Determine the [X, Y] coordinate at the center of the cell enclosing the given text.  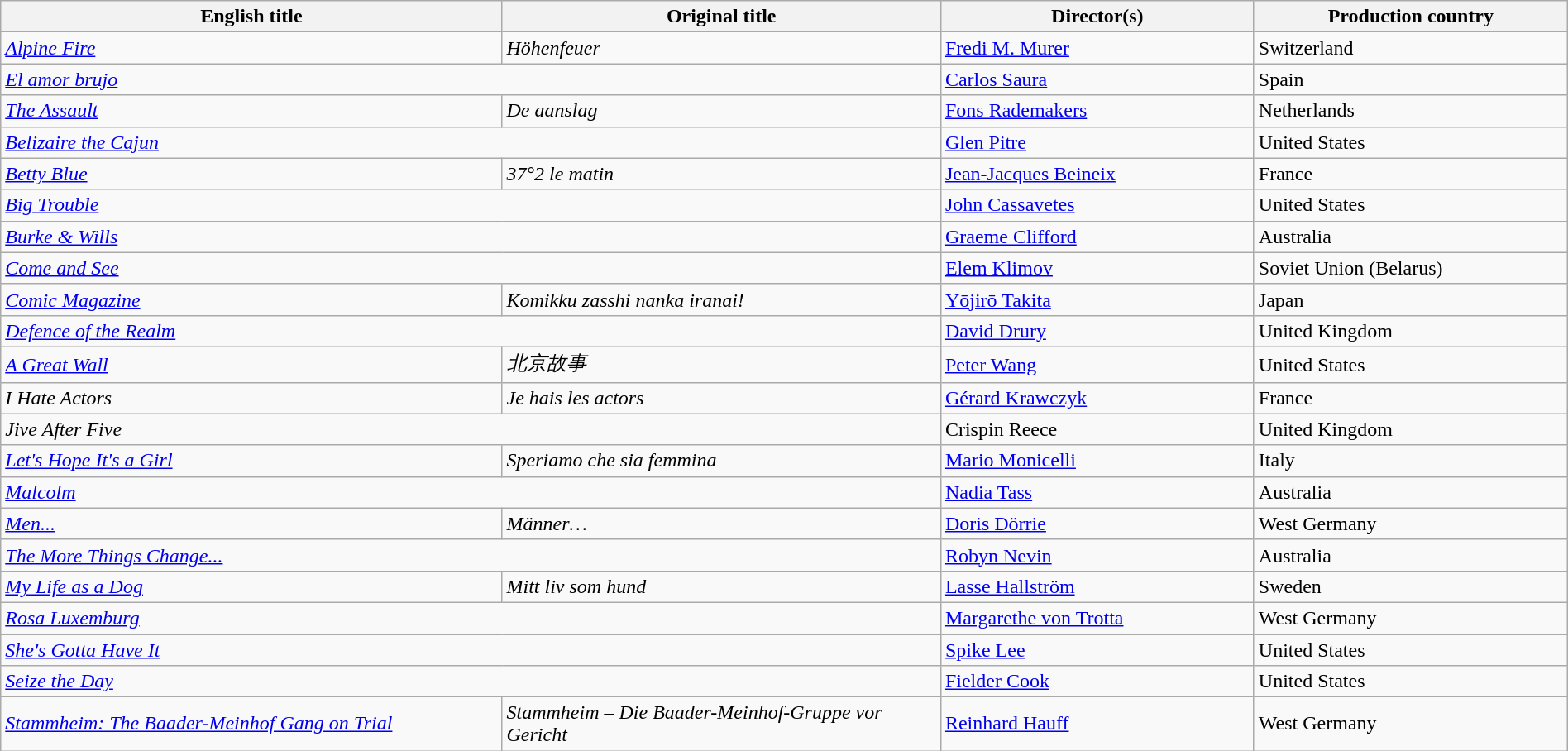
Yōjirō Takita [1097, 299]
Comic Magazine [251, 299]
Jean-Jacques Beineix [1097, 174]
Come and See [471, 268]
Fredi M. Murer [1097, 48]
Original title [721, 17]
My Life as a Dog [251, 586]
Belizaire the Cajun [471, 142]
Höhenfeuer [721, 48]
Big Trouble [471, 205]
Nadia Tass [1097, 492]
北京故事 [721, 364]
Spike Lee [1097, 649]
Doris Dörrie [1097, 524]
Betty Blue [251, 174]
A Great Wall [251, 364]
Crispin Reece [1097, 429]
English title [251, 17]
Fielder Cook [1097, 682]
Lasse Hallström [1097, 586]
Mario Monicelli [1097, 461]
Gérard Krawczyk [1097, 398]
Spain [1411, 79]
Men... [251, 524]
37°2 le matin [721, 174]
Defence of the Realm [471, 331]
Margarethe von Trotta [1097, 618]
Alpine Fire [251, 48]
Carlos Saura [1097, 79]
Stammheim – Die Baader-Meinhof-Gruppe vor Gericht [721, 725]
Mitt liv som hund [721, 586]
Fons Rademakers [1097, 111]
Switzerland [1411, 48]
Graeme Clifford [1097, 237]
El amor brujo [471, 79]
Japan [1411, 299]
I Hate Actors [251, 398]
Reinhard Hauff [1097, 725]
Sweden [1411, 586]
Production country [1411, 17]
Burke & Wills [471, 237]
She's Gotta Have It [471, 649]
Director(s) [1097, 17]
Je hais les actors [721, 398]
The Assault [251, 111]
David Drury [1097, 331]
Stammheim: The Baader-Meinhof Gang on Trial [251, 725]
Jive After Five [471, 429]
The More Things Change... [471, 555]
Netherlands [1411, 111]
Peter Wang [1097, 364]
Speriamo che sia femmina [721, 461]
Elem Klimov [1097, 268]
Komikku zasshi nanka iranai! [721, 299]
Robyn Nevin [1097, 555]
Rosa Luxemburg [471, 618]
De aanslag [721, 111]
Männer… [721, 524]
Glen Pitre [1097, 142]
John Cassavetes [1097, 205]
Malcolm [471, 492]
Let's Hope It's a Girl [251, 461]
Italy [1411, 461]
Soviet Union (Belarus) [1411, 268]
Seize the Day [471, 682]
